Output the (X, Y) coordinate of the center of the cell containing the given text.  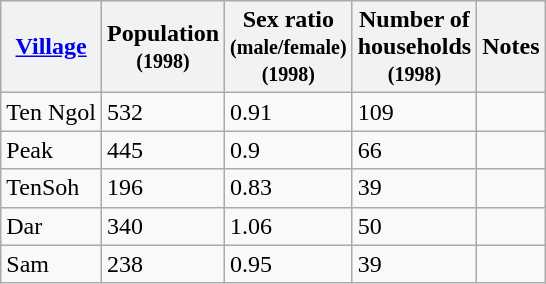
109 (414, 112)
0.91 (289, 112)
66 (414, 150)
0.83 (289, 188)
50 (414, 226)
340 (162, 226)
532 (162, 112)
Dar (52, 226)
0.95 (289, 264)
Sex ratio(male/female)(1998) (289, 47)
1.06 (289, 226)
196 (162, 188)
Notes (511, 47)
TenSoh (52, 188)
Population(1998) (162, 47)
445 (162, 150)
0.9 (289, 150)
Number ofhouseholds(1998) (414, 47)
Ten Ngol (52, 112)
238 (162, 264)
Village (52, 47)
Sam (52, 264)
Peak (52, 150)
